Return the (X, Y) coordinate for the center point of the cell that contains the specified text.  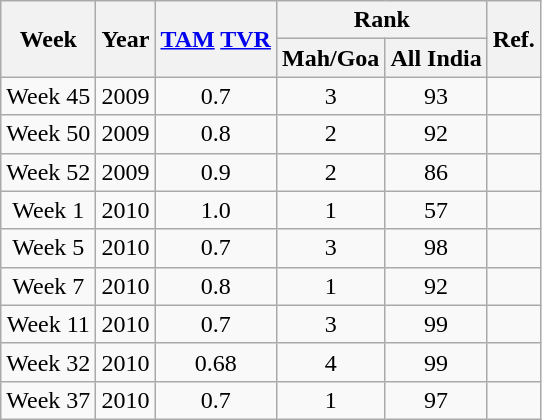
Year (126, 39)
Ref. (514, 39)
0.68 (216, 362)
0.9 (216, 172)
Rank (382, 20)
86 (436, 172)
Week 32 (48, 362)
Week 7 (48, 286)
Mah/Goa (330, 58)
Week 5 (48, 248)
98 (436, 248)
Week 11 (48, 324)
97 (436, 400)
TAM TVR (216, 39)
Week 37 (48, 400)
Week 52 (48, 172)
Week 45 (48, 96)
4 (330, 362)
93 (436, 96)
Week 1 (48, 210)
Week (48, 39)
1.0 (216, 210)
Week 50 (48, 134)
57 (436, 210)
All India (436, 58)
